Search for the cell housing the specified text and yield its (x, y) center coordinate. 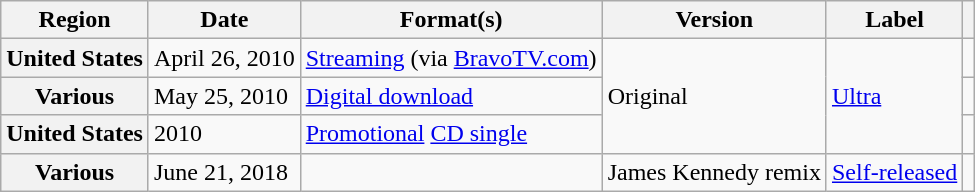
James Kennedy remix (714, 172)
April 26, 2010 (224, 58)
2010 (224, 134)
Self-released (894, 172)
Ultra (894, 96)
Format(s) (451, 20)
Date (224, 20)
Label (894, 20)
Region (75, 20)
June 21, 2018 (224, 172)
Original (714, 96)
Promotional CD single (451, 134)
Streaming (via BravoTV.com) (451, 58)
Version (714, 20)
May 25, 2010 (224, 96)
Digital download (451, 96)
